Locate the cell with the specified text and output its (X, Y) center coordinate. 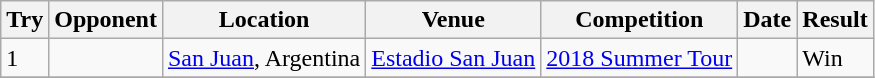
Result (835, 20)
Venue (454, 20)
Location (264, 20)
1 (25, 58)
Estadio San Juan (454, 58)
Date (768, 20)
Opponent (106, 20)
Win (835, 58)
2018 Summer Tour (640, 58)
San Juan, Argentina (264, 58)
Try (25, 20)
Competition (640, 20)
